Return (X, Y) of the center of cell containing provided text 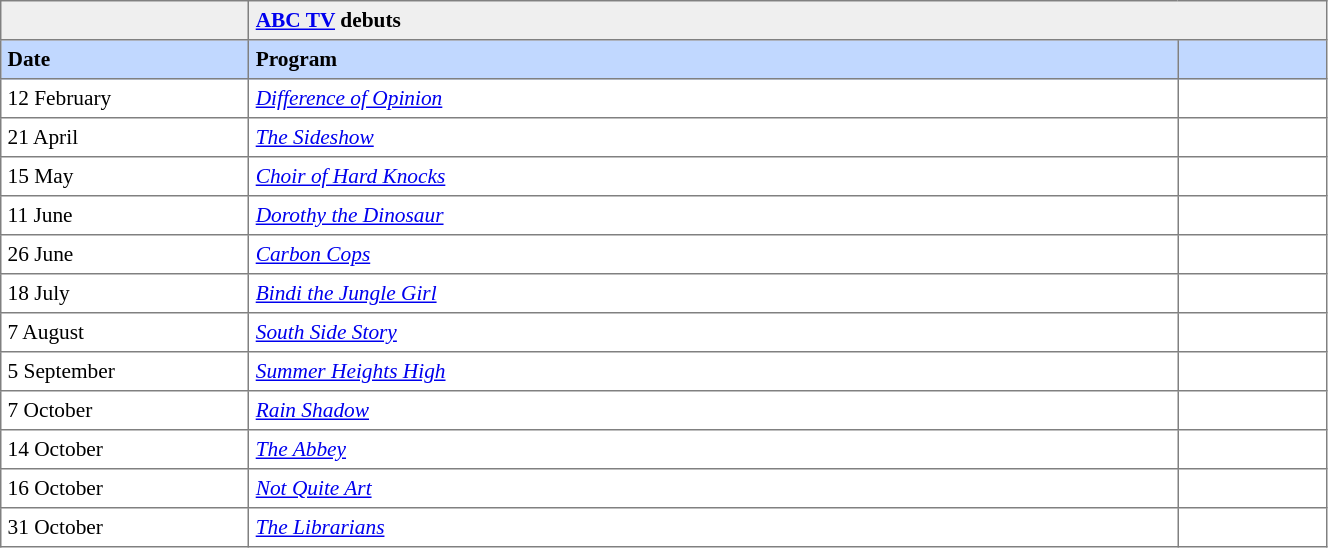
Rain Shadow (714, 410)
Not Quite Art (714, 488)
Dorothy the Dinosaur (714, 216)
The Abbey (714, 450)
14 October (125, 450)
Bindi the Jungle Girl (714, 294)
11 June (125, 216)
Summer Heights High (714, 372)
7 August (125, 332)
ABC TV debuts (788, 20)
7 October (125, 410)
15 May (125, 176)
Date (125, 60)
The Librarians (714, 528)
12 February (125, 98)
Carbon Cops (714, 254)
Difference of Opinion (714, 98)
21 April (125, 138)
Program (714, 60)
The Sideshow (714, 138)
31 October (125, 528)
South Side Story (714, 332)
Choir of Hard Knocks (714, 176)
16 October (125, 488)
18 July (125, 294)
5 September (125, 372)
26 June (125, 254)
